From the cell containing the given text, extract its center point as (X, Y) coordinate. 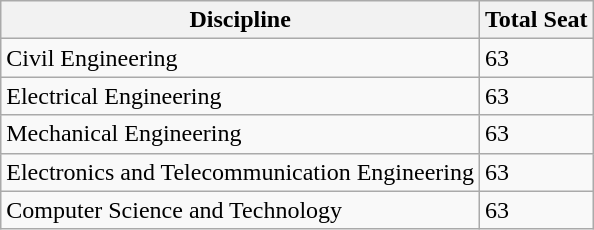
Discipline (240, 20)
Mechanical Engineering (240, 134)
Electrical Engineering (240, 96)
Total Seat (537, 20)
Civil Engineering (240, 58)
Electronics and Telecommunication Engineering (240, 172)
Computer Science and Technology (240, 210)
